Provide the (X, Y) coordinate of the cell's center where the given text is located.  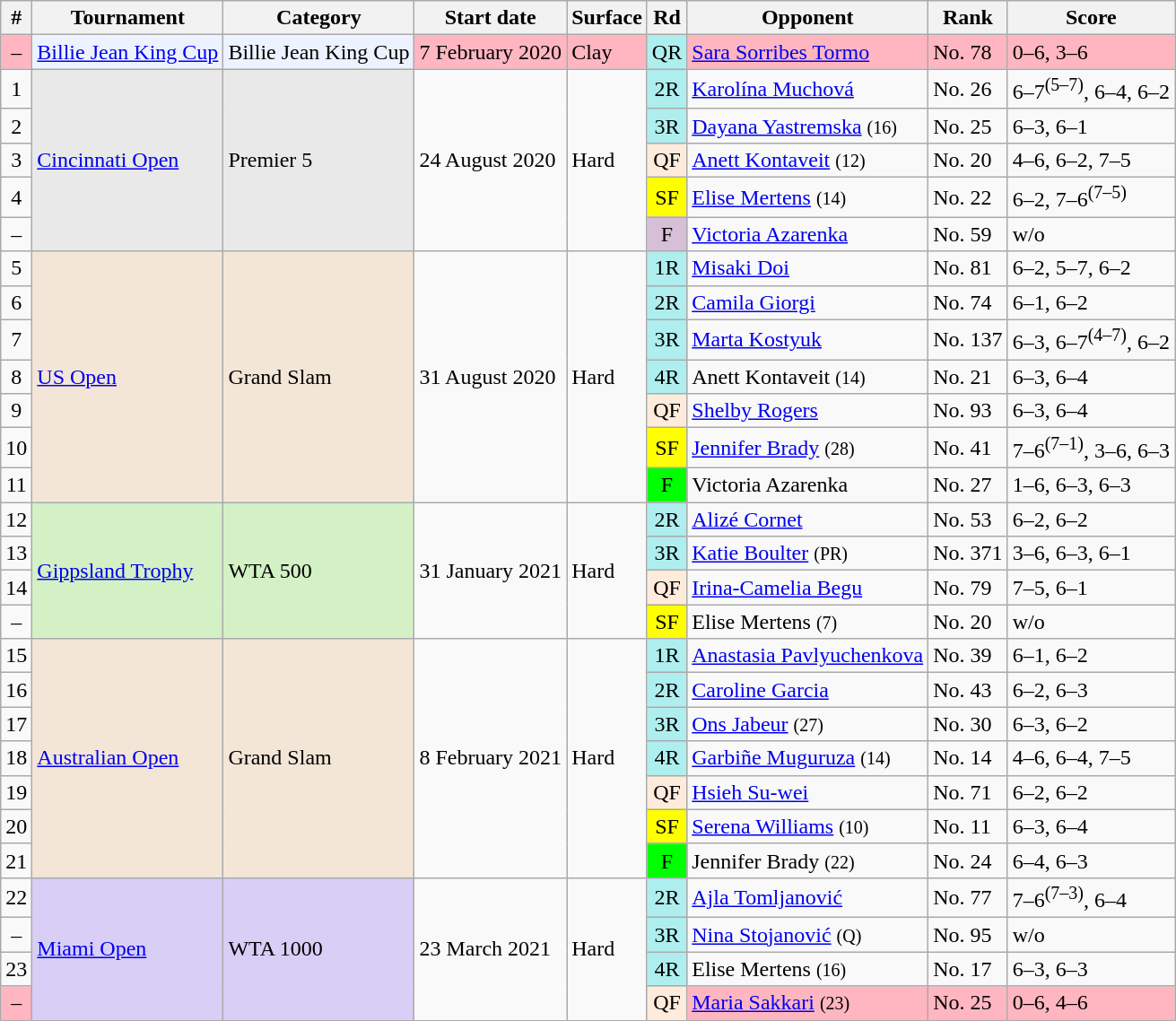
6–2, 6–3 (1091, 690)
Camila Giorgi (807, 302)
8 (16, 377)
6–7(5–7), 6–4, 6–2 (1091, 90)
Misaki Doi (807, 268)
Karolína Muchová (807, 90)
Jennifer Brady (22) (807, 860)
QR (666, 52)
6–3, 6–3 (1091, 969)
Score (1091, 18)
6–3, 6–2 (1091, 724)
15 (16, 656)
1 (16, 90)
Elise Mertens (14) (807, 197)
2 (16, 126)
1–6, 6–3, 6–3 (1091, 485)
4–6, 6–2, 7–5 (1091, 160)
0–6, 4–6 (1091, 1003)
Rank (968, 18)
17 (16, 724)
Maria Sakkari (23) (807, 1003)
No. 39 (968, 656)
31 January 2021 (491, 571)
7–6(7–1), 3–6, 6–3 (1091, 449)
6 (16, 302)
24 August 2020 (491, 160)
8 February 2021 (491, 758)
10 (16, 449)
No. 53 (968, 519)
16 (16, 690)
No. 17 (968, 969)
No. 14 (968, 758)
Serena Williams (10) (807, 826)
4–6, 6–4, 7–5 (1091, 758)
No. 71 (968, 792)
5 (16, 268)
4 (16, 197)
13 (16, 554)
22 (16, 897)
31 August 2020 (491, 377)
23 (16, 969)
Category (319, 18)
WTA 1000 (319, 949)
6–3, 6–7(4–7), 6–2 (1091, 339)
No. 81 (968, 268)
US Open (127, 377)
7 (16, 339)
No. 371 (968, 554)
No. 41 (968, 449)
Ons Jabeur (27) (807, 724)
No. 95 (968, 935)
Anett Kontaveit (14) (807, 377)
Dayana Yastremska (16) (807, 126)
Sara Sorribes Tormo (807, 52)
Anett Kontaveit (12) (807, 160)
Jennifer Brady (28) (807, 449)
No. 78 (968, 52)
6–3, 6–1 (1091, 126)
Tournament (127, 18)
Alizé Cornet (807, 519)
No. 59 (968, 234)
No. 137 (968, 339)
No. 77 (968, 897)
7–5, 6–1 (1091, 588)
14 (16, 588)
Marta Kostyuk (807, 339)
Miami Open (127, 949)
Opponent (807, 18)
Australian Open (127, 758)
No. 74 (968, 302)
Hsieh Su-wei (807, 792)
Start date (491, 18)
No. 21 (968, 377)
6–2, 5–7, 6–2 (1091, 268)
No. 30 (968, 724)
No. 93 (968, 411)
No. 79 (968, 588)
6–4, 6–3 (1091, 860)
7 February 2020 (491, 52)
21 (16, 860)
19 (16, 792)
Elise Mertens (16) (807, 969)
Anastasia Pavlyuchenkova (807, 656)
# (16, 18)
No. 24 (968, 860)
Premier 5 (319, 160)
18 (16, 758)
12 (16, 519)
Katie Boulter (PR) (807, 554)
7–6(7–3), 6–4 (1091, 897)
No. 27 (968, 485)
WTA 500 (319, 571)
Surface (607, 18)
No. 26 (968, 90)
Ajla Tomljanović (807, 897)
Garbiñe Muguruza (14) (807, 758)
Irina-Camelia Begu (807, 588)
Caroline Garcia (807, 690)
23 March 2021 (491, 949)
Clay (607, 52)
Rd (666, 18)
0–6, 3–6 (1091, 52)
Elise Mertens (7) (807, 622)
6–2, 7–6(7–5) (1091, 197)
9 (16, 411)
No. 22 (968, 197)
11 (16, 485)
No. 11 (968, 826)
3 (16, 160)
Gippsland Trophy (127, 571)
Shelby Rogers (807, 411)
No. 43 (968, 690)
Nina Stojanović (Q) (807, 935)
Cincinnati Open (127, 160)
3–6, 6–3, 6–1 (1091, 554)
20 (16, 826)
